Scan for the cell matching the given text and deliver its [X, Y] coordinate at center. 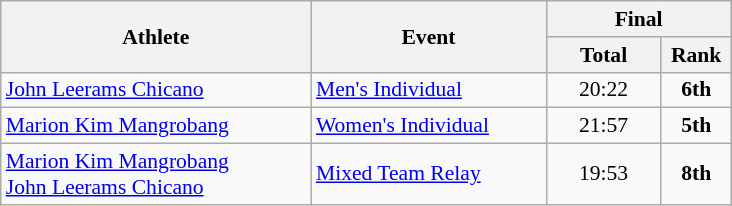
Mixed Team Relay [428, 174]
Rank [696, 55]
Athlete [156, 36]
Men's Individual [428, 90]
6th [696, 90]
Final [638, 19]
Event [428, 36]
Marion Kim Mangrobang [156, 126]
John Leerams Chicano [156, 90]
Women's Individual [428, 126]
21:57 [604, 126]
8th [696, 174]
20:22 [604, 90]
Marion Kim Mangrobang John Leerams Chicano [156, 174]
19:53 [604, 174]
Total [604, 55]
5th [696, 126]
